Detect which cell encompasses the target text, then output its (X, Y) center coordinate. 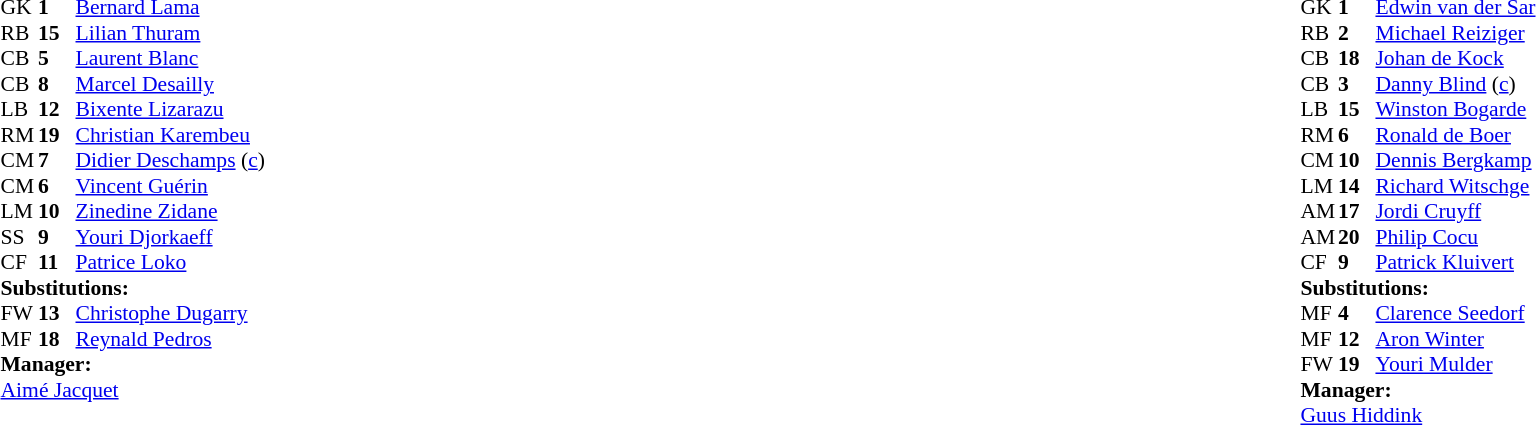
8 (57, 84)
Philip Cocu (1455, 237)
Jordi Cruyff (1455, 211)
Ronald de Boer (1455, 135)
Bixente Lizarazu (170, 109)
3 (1357, 84)
Lilian Thuram (170, 33)
Zinedine Zidane (170, 211)
Aron Winter (1455, 339)
Reynald Pedros (170, 339)
Michael Reiziger (1455, 33)
11 (57, 263)
Dennis Bergkamp (1455, 161)
4 (1357, 313)
Laurent Blanc (170, 59)
Marcel Desailly (170, 84)
14 (1357, 186)
Didier Deschamps (c) (170, 161)
Johan de Kock (1455, 59)
SS (19, 237)
Youri Djorkaeff (170, 237)
17 (1357, 211)
Clarence Seedorf (1455, 313)
20 (1357, 237)
Richard Witschge (1455, 186)
7 (57, 161)
Christian Karembeu (170, 135)
Youri Mulder (1455, 365)
Patrice Loko (170, 263)
Aimé Jacquet (132, 390)
Patrick Kluivert (1455, 263)
5 (57, 59)
Vincent Guérin (170, 186)
2 (1357, 33)
Danny Blind (c) (1455, 84)
Christophe Dugarry (170, 313)
Winston Bogarde (1455, 109)
13 (57, 313)
